Determine the [X, Y] coordinate at the center of the cell enclosing the given text.  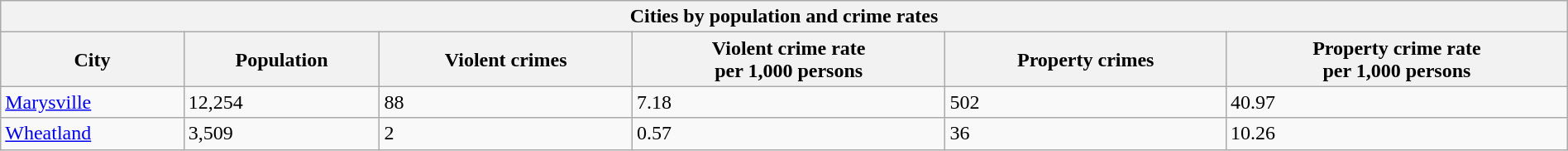
Violent crime rateper 1,000 persons [789, 60]
40.97 [1398, 102]
88 [506, 102]
Property crime rateper 1,000 persons [1398, 60]
10.26 [1398, 134]
Population [281, 60]
3,509 [281, 134]
Violent crimes [506, 60]
Property crimes [1086, 60]
Marysville [93, 102]
Cities by population and crime rates [784, 17]
City [93, 60]
12,254 [281, 102]
36 [1086, 134]
2 [506, 134]
7.18 [789, 102]
0.57 [789, 134]
502 [1086, 102]
Wheatland [93, 134]
